Extract the [x, y] coordinate from the center of the cell holding the provided text.  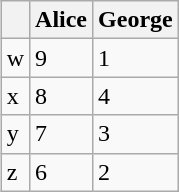
4 [136, 96]
9 [62, 58]
w [15, 58]
George [136, 20]
7 [62, 134]
y [15, 134]
3 [136, 134]
x [15, 96]
8 [62, 96]
6 [62, 172]
2 [136, 172]
Alice [62, 20]
z [15, 172]
1 [136, 58]
